Extract the [X, Y] coordinate from the center of the cell holding the provided text.  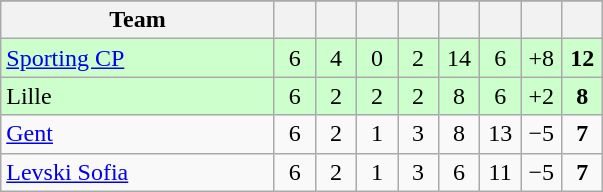
14 [460, 58]
+2 [542, 96]
4 [336, 58]
Gent [138, 134]
+8 [542, 58]
Team [138, 20]
0 [376, 58]
12 [582, 58]
Levski Sofia [138, 172]
Lille [138, 96]
13 [500, 134]
Sporting CP [138, 58]
11 [500, 172]
